Search for the cell housing the specified text and yield its (X, Y) center coordinate. 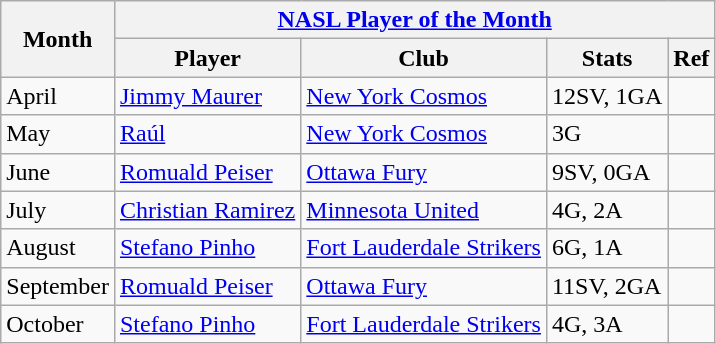
Minnesota United (424, 210)
4G, 3A (606, 324)
Player (207, 58)
April (58, 96)
Month (58, 39)
NASL Player of the Month (414, 20)
July (58, 210)
6G, 1A (606, 248)
August (58, 248)
Club (424, 58)
Ref (692, 58)
12SV, 1GA (606, 96)
Stats (606, 58)
3G (606, 134)
September (58, 286)
Christian Ramirez (207, 210)
Jimmy Maurer (207, 96)
Raúl (207, 134)
June (58, 172)
11SV, 2GA (606, 286)
4G, 2A (606, 210)
May (58, 134)
October (58, 324)
9SV, 0GA (606, 172)
